Provide the (X, Y) coordinate of the cell's center where the given text is located.  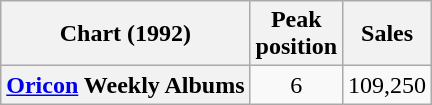
Oricon Weekly Albums (126, 85)
Peakposition (296, 34)
Sales (388, 34)
6 (296, 85)
Chart (1992) (126, 34)
109,250 (388, 85)
